From the cell containing the given text, extract its center point as [x, y] coordinate. 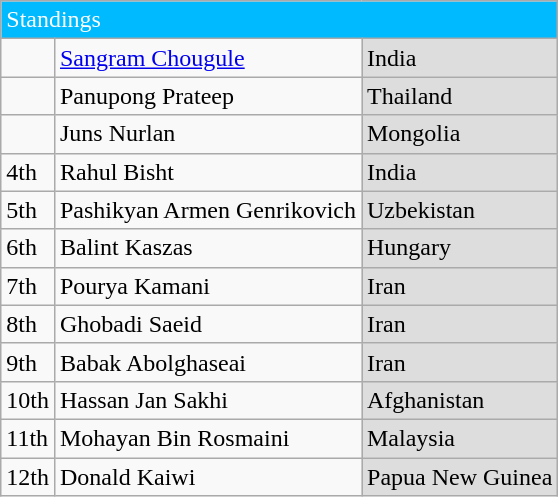
Uzbekistan [460, 210]
Mongolia [460, 134]
12th [28, 477]
Juns Nurlan [208, 134]
Papua New Guinea [460, 477]
Thailand [460, 96]
Rahul Bisht [208, 172]
Hassan Jan Sakhi [208, 400]
Donald Kaiwi [208, 477]
Babak Abolghaseai [208, 362]
Panupong Prateep [208, 96]
11th [28, 438]
Pashikyan Armen Genrikovich [208, 210]
Afghanistan [460, 400]
7th [28, 286]
Malaysia [460, 438]
Standings [280, 20]
10th [28, 400]
5th [28, 210]
Hungary [460, 248]
Mohayan Bin Rosmaini [208, 438]
4th [28, 172]
Ghobadi Saeid [208, 324]
Pourya Kamani [208, 286]
Balint Kaszas [208, 248]
6th [28, 248]
Sangram Chougule [208, 58]
9th [28, 362]
8th [28, 324]
